From the cell containing the given text, extract its center point as (X, Y) coordinate. 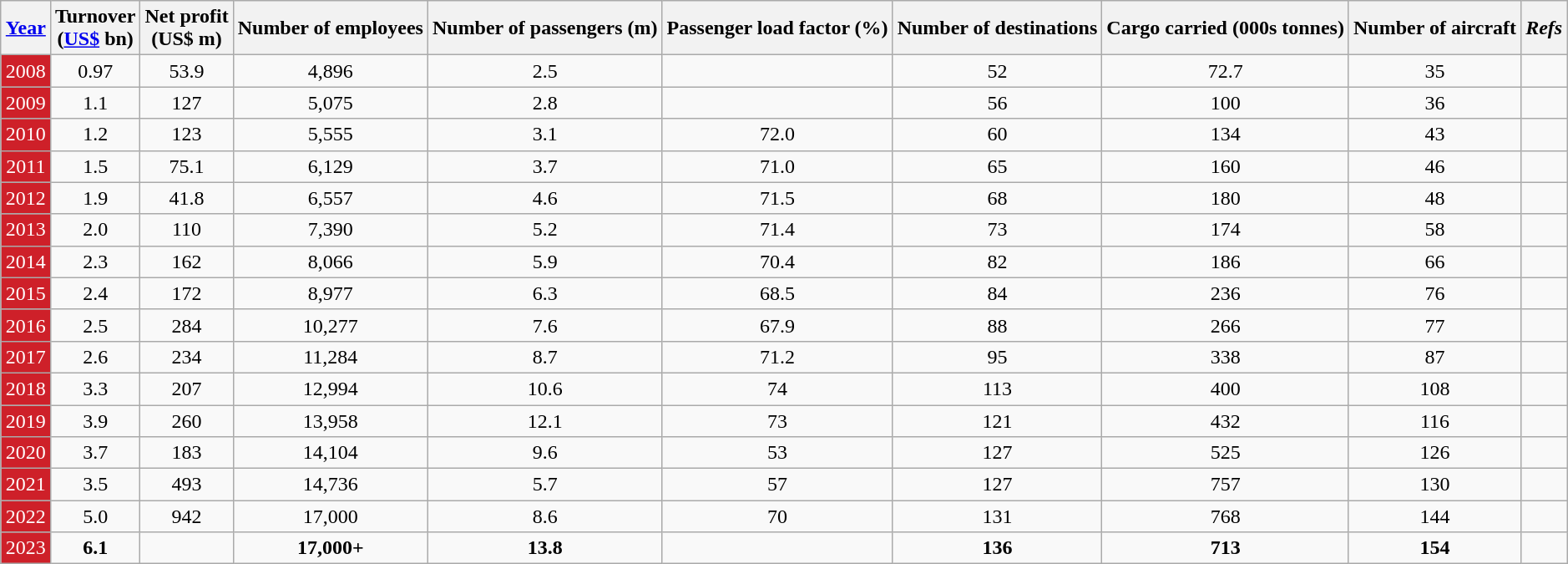
5.9 (544, 262)
84 (997, 293)
6,129 (331, 166)
236 (1226, 293)
5,075 (331, 103)
2018 (25, 389)
2015 (25, 293)
1.1 (95, 103)
338 (1226, 357)
8,977 (331, 293)
1.5 (95, 166)
266 (1226, 325)
4.6 (544, 198)
7.6 (544, 325)
14,104 (331, 453)
172 (187, 293)
Cargo carried (000s tonnes) (1226, 28)
183 (187, 453)
53.9 (187, 71)
525 (1226, 453)
9.6 (544, 453)
41.8 (187, 198)
260 (187, 420)
11,284 (331, 357)
113 (997, 389)
82 (997, 262)
6,557 (331, 198)
Passenger load factor (%) (777, 28)
5.7 (544, 485)
1.2 (95, 135)
160 (1226, 166)
Number of destinations (997, 28)
5.2 (544, 230)
17,000+ (331, 548)
126 (1434, 453)
71.0 (777, 166)
75.1 (187, 166)
174 (1226, 230)
71.5 (777, 198)
10,277 (331, 325)
14,736 (331, 485)
3.3 (95, 389)
Refs (1545, 28)
234 (187, 357)
35 (1434, 71)
3.9 (95, 420)
2017 (25, 357)
136 (997, 548)
13.8 (544, 548)
36 (1434, 103)
100 (1226, 103)
121 (997, 420)
2011 (25, 166)
116 (1434, 420)
4,896 (331, 71)
2.4 (95, 293)
284 (187, 325)
12,994 (331, 389)
130 (1434, 485)
2016 (25, 325)
3.1 (544, 135)
713 (1226, 548)
2012 (25, 198)
2022 (25, 516)
2019 (25, 420)
8.7 (544, 357)
46 (1434, 166)
Net profit(US$ m) (187, 28)
2.3 (95, 262)
207 (187, 389)
432 (1226, 420)
108 (1434, 389)
67.9 (777, 325)
68 (997, 198)
66 (1434, 262)
60 (997, 135)
58 (1434, 230)
110 (187, 230)
2010 (25, 135)
56 (997, 103)
Number of passengers (m) (544, 28)
57 (777, 485)
5.0 (95, 516)
3.5 (95, 485)
70 (777, 516)
8.6 (544, 516)
2008 (25, 71)
52 (997, 71)
2.6 (95, 357)
Turnover(US$ bn) (95, 28)
123 (187, 135)
Number of aircraft (1434, 28)
71.4 (777, 230)
2.8 (544, 103)
68.5 (777, 293)
0.97 (95, 71)
17,000 (331, 516)
942 (187, 516)
77 (1434, 325)
6.1 (95, 548)
72.0 (777, 135)
95 (997, 357)
Number of employees (331, 28)
757 (1226, 485)
180 (1226, 198)
6.3 (544, 293)
76 (1434, 293)
87 (1434, 357)
70.4 (777, 262)
162 (187, 262)
1.9 (95, 198)
65 (997, 166)
131 (997, 516)
43 (1434, 135)
134 (1226, 135)
400 (1226, 389)
72.7 (1226, 71)
48 (1434, 198)
2014 (25, 262)
5,555 (331, 135)
Year (25, 28)
154 (1434, 548)
2020 (25, 453)
2009 (25, 103)
12.1 (544, 420)
74 (777, 389)
2021 (25, 485)
8,066 (331, 262)
2013 (25, 230)
2023 (25, 548)
2.0 (95, 230)
71.2 (777, 357)
13,958 (331, 420)
88 (997, 325)
186 (1226, 262)
144 (1434, 516)
53 (777, 453)
493 (187, 485)
768 (1226, 516)
10.6 (544, 389)
7,390 (331, 230)
